Return (X, Y) of the center of cell containing provided text 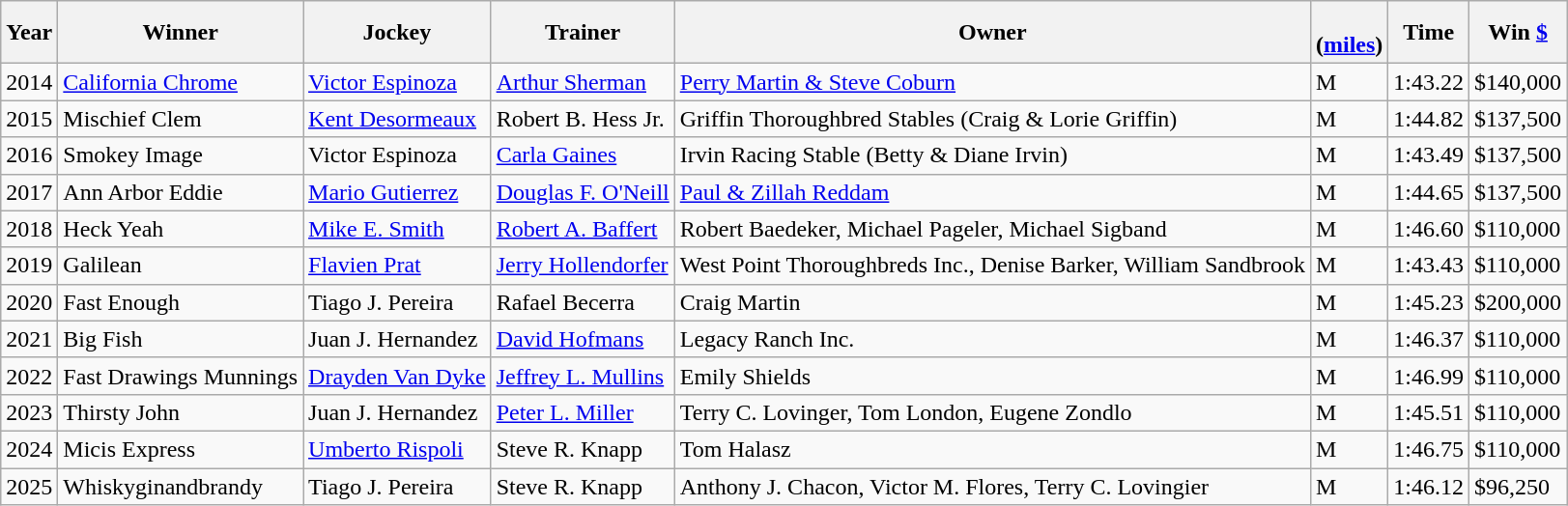
2015 (29, 119)
1:43.49 (1429, 155)
Fast Enough (181, 302)
Griffin Thoroughbred Stables (Craig & Lorie Griffin) (992, 119)
2020 (29, 302)
Terry C. Lovinger, Tom London, Eugene Zondlo (992, 412)
1:45.23 (1429, 302)
West Point Thoroughbreds Inc., Denise Barker, William Sandbrook (992, 266)
2024 (29, 449)
1:44.65 (1429, 192)
2022 (29, 376)
Drayden Van Dyke (398, 376)
Heck Yeah (181, 229)
Douglas F. O'Neill (583, 192)
Jockey (398, 33)
Owner (992, 33)
Irvin Racing Stable (Betty & Diane Irvin) (992, 155)
1:46.75 (1429, 449)
2021 (29, 339)
2018 (29, 229)
1:46.37 (1429, 339)
Jeffrey L. Mullins (583, 376)
Fast Drawings Munnings (181, 376)
David Hofmans (583, 339)
Robert Baedeker, Michael Pageler, Michael Sigband (992, 229)
1:45.51 (1429, 412)
Win $ (1519, 33)
Mario Gutierrez (398, 192)
Ann Arbor Eddie (181, 192)
Carla Gaines (583, 155)
Galilean (181, 266)
Trainer (583, 33)
Robert A. Baffert (583, 229)
Umberto Rispoli (398, 449)
1:46.60 (1429, 229)
$200,000 (1519, 302)
Arthur Sherman (583, 82)
Craig Martin (992, 302)
$96,250 (1519, 486)
2023 (29, 412)
$140,000 (1519, 82)
2019 (29, 266)
2014 (29, 82)
Tom Halasz (992, 449)
(miles) (1349, 33)
California Chrome (181, 82)
Robert B. Hess Jr. (583, 119)
Thirsty John (181, 412)
1:46.12 (1429, 486)
Mike E. Smith (398, 229)
Kent Desormeaux (398, 119)
Perry Martin & Steve Coburn (992, 82)
Peter L. Miller (583, 412)
Emily Shields (992, 376)
Big Fish (181, 339)
1:46.99 (1429, 376)
Micis Express (181, 449)
2017 (29, 192)
Smokey Image (181, 155)
Year (29, 33)
Anthony J. Chacon, Victor M. Flores, Terry C. Lovingier (992, 486)
Winner (181, 33)
1:43.22 (1429, 82)
Rafael Becerra (583, 302)
2016 (29, 155)
Flavien Prat (398, 266)
Mischief Clem (181, 119)
1:44.82 (1429, 119)
1:43.43 (1429, 266)
2025 (29, 486)
Jerry Hollendorfer (583, 266)
Paul & Zillah Reddam (992, 192)
Time (1429, 33)
Legacy Ranch Inc. (992, 339)
Whiskyginandbrandy (181, 486)
